From the cell containing the given text, extract its center point as (x, y) coordinate. 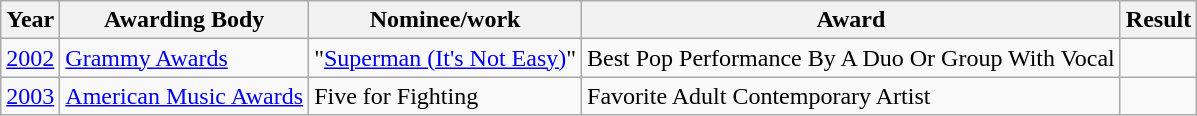
"Superman (It's Not Easy)" (446, 58)
2003 (30, 96)
Award (852, 20)
Favorite Adult Contemporary Artist (852, 96)
Grammy Awards (184, 58)
Nominee/work (446, 20)
Five for Fighting (446, 96)
Best Pop Performance By A Duo Or Group With Vocal (852, 58)
2002 (30, 58)
Result (1158, 20)
American Music Awards (184, 96)
Awarding Body (184, 20)
Year (30, 20)
